Identify which cell holds the provided text, then report its (X, Y) central coordinate. 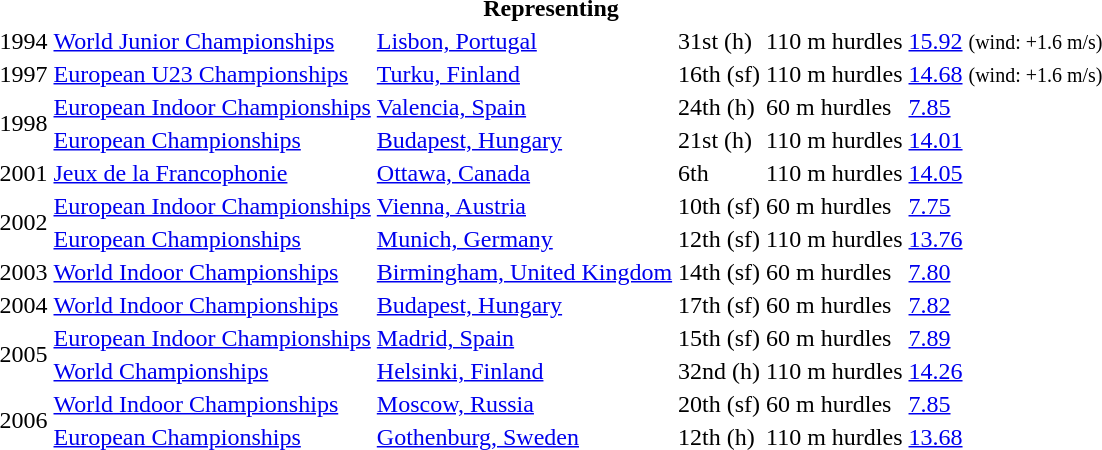
20th (sf) (720, 404)
Jeux de la Francophonie (212, 173)
16th (sf) (720, 74)
Lisbon, Portugal (524, 41)
Munich, Germany (524, 239)
Valencia, Spain (524, 107)
32nd (h) (720, 371)
24th (h) (720, 107)
10th (sf) (720, 206)
Helsinki, Finland (524, 371)
Ottawa, Canada (524, 173)
15th (sf) (720, 338)
World Championships (212, 371)
European U23 Championships (212, 74)
Madrid, Spain (524, 338)
12th (sf) (720, 239)
World Junior Championships (212, 41)
Birmingham, United Kingdom (524, 272)
6th (720, 173)
21st (h) (720, 140)
Turku, Finland (524, 74)
17th (sf) (720, 305)
Moscow, Russia (524, 404)
Vienna, Austria (524, 206)
31st (h) (720, 41)
14th (sf) (720, 272)
